Find where the given text appears and provide that cell's center as [x, y] coordinate. 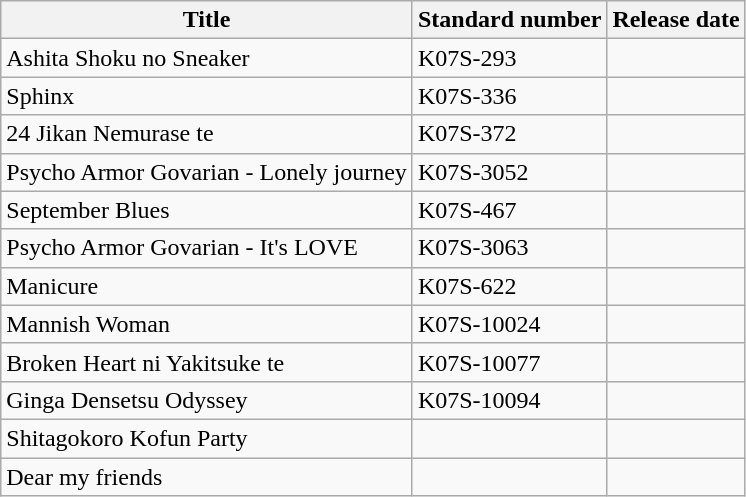
K07S-10077 [509, 362]
Title [207, 20]
Shitagokoro Kofun Party [207, 438]
K07S-10094 [509, 400]
Mannish Woman [207, 324]
K07S-3063 [509, 248]
K07S-467 [509, 210]
Dear my friends [207, 477]
September Blues [207, 210]
K07S-3052 [509, 172]
Psycho Armor Govarian - It's LOVE [207, 248]
K07S-10024 [509, 324]
Manicure [207, 286]
K07S-372 [509, 134]
K07S-336 [509, 96]
Broken Heart ni Yakitsuke te [207, 362]
K07S-293 [509, 58]
Psycho Armor Govarian - Lonely journey [207, 172]
Ashita Shoku no Sneaker [207, 58]
Release date [676, 20]
Ginga Densetsu Odyssey [207, 400]
K07S-622 [509, 286]
24 Jikan Nemurase te [207, 134]
Sphinx [207, 96]
Standard number [509, 20]
